Provide the (X, Y) coordinate of the cell's center where the given text is located.  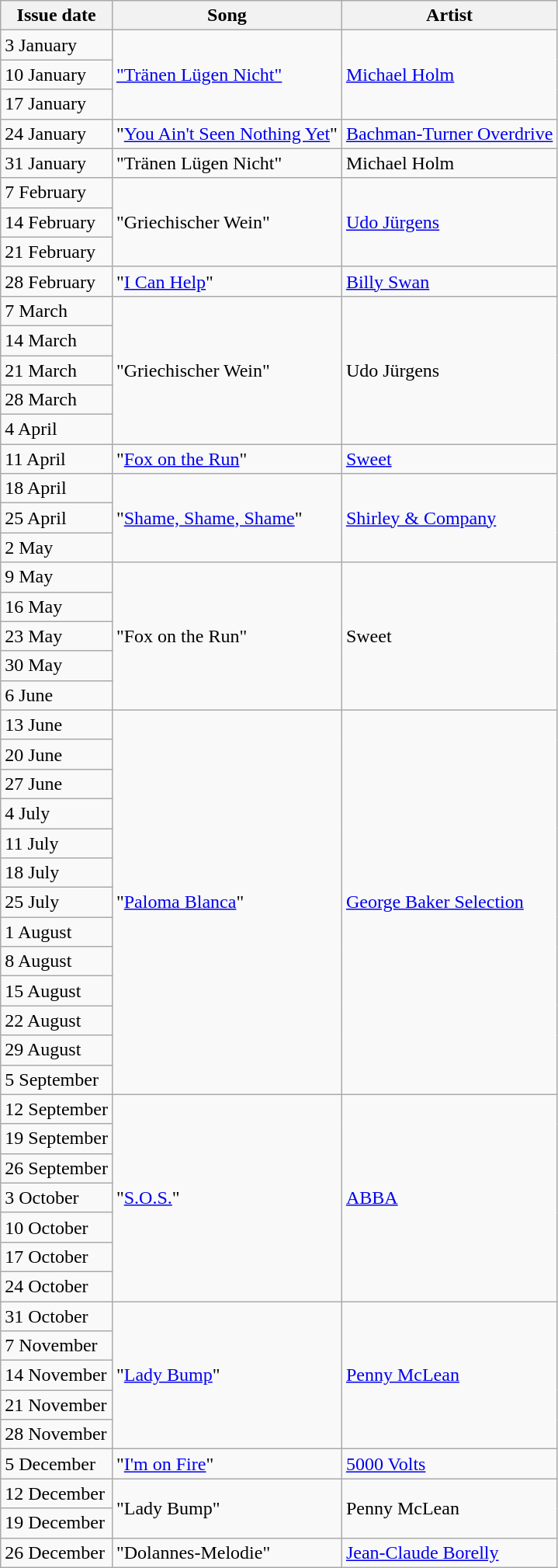
11 April (57, 459)
18 July (57, 873)
22 August (57, 1020)
3 October (57, 1198)
13 June (57, 725)
7 February (57, 193)
"I'm on Fire" (227, 1464)
26 December (57, 1552)
7 March (57, 311)
"I Can Help" (227, 281)
Artist (449, 16)
Issue date (57, 16)
14 February (57, 222)
23 May (57, 636)
7 November (57, 1346)
16 May (57, 607)
31 January (57, 163)
2 May (57, 548)
4 July (57, 813)
11 July (57, 843)
6 June (57, 695)
28 November (57, 1434)
19 December (57, 1523)
25 April (57, 518)
5000 Volts (449, 1464)
"Dolannes-Melodie" (227, 1552)
24 January (57, 134)
20 June (57, 754)
28 March (57, 400)
ABBA (449, 1198)
1 August (57, 932)
"S.O.S." (227, 1198)
George Baker Selection (449, 902)
3 January (57, 45)
21 November (57, 1405)
12 December (57, 1493)
"Paloma Blanca" (227, 902)
30 May (57, 666)
12 September (57, 1109)
28 February (57, 281)
10 January (57, 75)
Shirley & Company (449, 518)
14 November (57, 1375)
5 September (57, 1080)
9 May (57, 577)
25 July (57, 902)
15 August (57, 991)
8 August (57, 961)
Billy Swan (449, 281)
19 September (57, 1139)
21 February (57, 252)
Song (227, 16)
24 October (57, 1286)
17 January (57, 104)
17 October (57, 1257)
21 March (57, 370)
29 August (57, 1050)
31 October (57, 1316)
"Shame, Shame, Shame" (227, 518)
27 June (57, 784)
10 October (57, 1227)
14 March (57, 340)
4 April (57, 429)
26 September (57, 1168)
Bachman-Turner Overdrive (449, 134)
Jean-Claude Borelly (449, 1552)
18 April (57, 488)
"You Ain't Seen Nothing Yet" (227, 134)
5 December (57, 1464)
